Search for the cell housing the specified text and yield its [x, y] center coordinate. 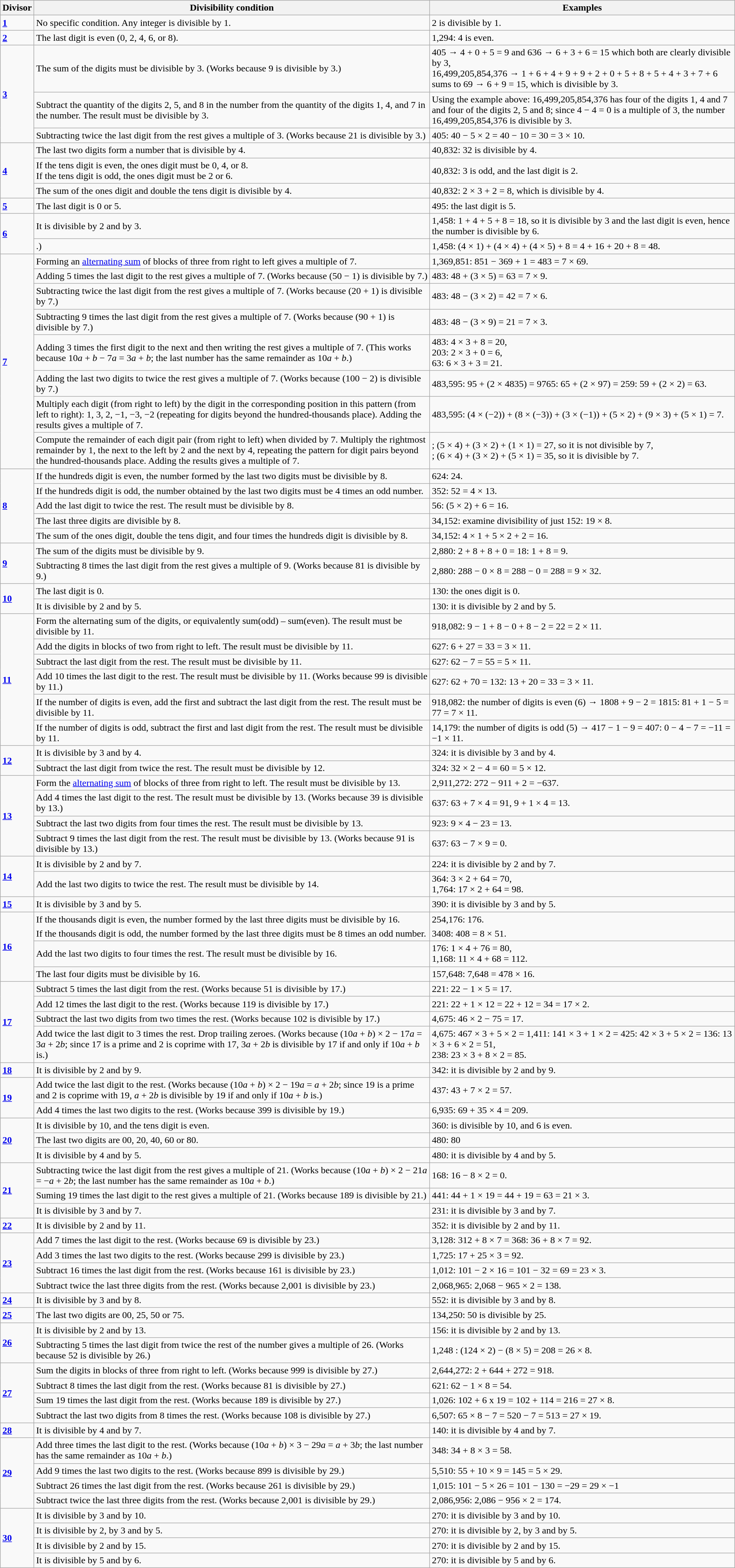
28 [17, 1430]
1 [17, 23]
130: the ones digit is 0. [582, 591]
4,675: 46 × 2 − 75 = 17. [582, 1019]
1,012: 101 − 2 × 16 = 101 − 32 = 69 = 23 × 3. [582, 1270]
It is divisible by 2 and by 5. [232, 606]
6,507: 65 × 8 − 7 = 520 − 7 = 513 = 27 × 19. [582, 1415]
It is divisible by 4 and by 5. [232, 1155]
If the hundreds digit is even, the number formed by the last two digits must be divisible by 8. [232, 476]
624: 24. [582, 476]
2,880: 288 − 0 × 8 = 288 − 0 = 288 = 9 × 32. [582, 571]
923: 9 × 4 − 23 = 13. [582, 823]
34,152: examine divisibility of just 152: 19 × 8. [582, 521]
18 [17, 1070]
6 [17, 233]
30 [17, 1538]
It is divisible by 2 and by 15. [232, 1545]
Subtract the last two digits from 8 times the rest. (Works because 108 is divisible by 27.) [232, 1415]
221: 22 − 1 × 5 = 17. [582, 989]
637: 63 − 7 × 9 = 0. [582, 844]
Subtract twice the last three digits from the rest. (Works because 2,001 is divisible by 29.) [232, 1501]
7 [17, 361]
918,082: 9 − 1 + 8 − 0 + 8 − 2 = 22 = 2 × 11. [582, 626]
Subtracting twice the last digit from the rest gives a multiple of 7. (Works because (20 + 1) is divisible by 7.) [232, 297]
Subtracting twice the last digit from the rest gives a multiple of 3. (Works because 21 is divisible by 3.) [232, 135]
Sum 19 times the last digit from the rest. (Works because 189 is divisible by 27.) [232, 1400]
Divisibility condition [232, 8]
Add 4 times the last two digits to the rest. (Works because 399 is divisible by 19.) [232, 1110]
Subtract 5 times the last digit from the rest. (Works because 51 is divisible by 17.) [232, 989]
4 [17, 170]
270: it is divisible by 5 and by 6. [582, 1560]
The sum of the digits must be divisible by 9. [232, 551]
The last digit is 0 or 5. [232, 206]
Subtract 8 times the last digit from the rest. (Works because 81 is divisible by 27.) [232, 1386]
14 [17, 877]
9 [17, 563]
1,725: 17 + 25 × 3 = 92. [582, 1255]
270: it is divisible by 2, by 3 and by 5. [582, 1530]
2 [17, 38]
140: it is divisible by 4 and by 7. [582, 1430]
Adding the last two digits to twice the rest gives a multiple of 7. (Works because (100 − 2) is divisible by 7.) [232, 384]
; (5 × 4) + (3 × 2) + (1 × 1) = 27, so it is not divisible by 7,; (6 × 4) + (3 × 2) + (5 × 1) = 35, so it is divisible by 7. [582, 450]
480: 80 [582, 1140]
21 [17, 1191]
1,369,851: 851 − 369 + 1 = 483 = 7 × 69. [582, 261]
The sum of the digits must be divisible by 3. (Works because 9 is divisible by 3.) [232, 68]
12 [17, 760]
23 [17, 1263]
390: it is divisible by 3 and by 5. [582, 904]
If the tens digit is even, the ones digit must be 0, 4, or 8.If the tens digit is odd, the ones digit must be 2 or 6. [232, 170]
2,086,956: 2,086 − 956 × 2 = 174. [582, 1501]
627: 6 + 27 = 33 = 3 × 11. [582, 647]
If the number of digits is odd, subtract the first and last digit from the rest. The result must be divisible by 11. [232, 733]
3408: 408 = 8 × 51. [582, 934]
176: 1 × 4 + 76 = 80, 1,168: 11 × 4 + 68 = 112. [582, 954]
10 [17, 598]
483: 48 − (3 × 9) = 21 = 7 × 3. [582, 322]
2,644,272: 2 + 644 + 272 = 918. [582, 1371]
15 [17, 904]
26 [17, 1343]
No specific condition. Any integer is divisible by 1. [232, 23]
Subtract 9 times the last digit from the rest. The result must be divisible by 13. (Works because 91 is divisible by 13.) [232, 844]
Subtract 16 times the last digit from the rest. (Works because 161 is divisible by 23.) [232, 1270]
Subtracting 5 times the last digit from twice the rest of the number gives a multiple of 26. (Works because 52 is divisible by 26.) [232, 1351]
5,510: 55 + 10 × 9 = 145 = 5 × 29. [582, 1471]
.) [232, 246]
It is divisible by 10, and the tens digit is even. [232, 1125]
221: 22 + 1 × 12 = 22 + 12 = 34 = 17 × 2. [582, 1004]
Subtracting 9 times the last digit from the rest gives a multiple of 7. (Works because (90 + 1) is divisible by 7.) [232, 322]
1,458: 1 + 4 + 5 + 8 = 18, so it is divisible by 3 and the last digit is even, hence the number is divisible by 6. [582, 226]
Sum the digits in blocks of three from right to left. (Works because 999 is divisible by 27.) [232, 1371]
918,082: the number of digits is even (6) → 1808 + 9 − 2 = 1815: 81 + 1 − 5 = 77 = 7 × 11. [582, 707]
It is divisible by 5 and by 6. [232, 1560]
Add the digits in blocks of two from right to left. The result must be divisible by 11. [232, 647]
The sum of the ones digit, double the tens digit, and four times the hundreds digit is divisible by 8. [232, 536]
It is divisible by 2 and by 11. [232, 1225]
It is divisible by 3 and by 4. [232, 753]
1,026: 102 + 6 x 19 = 102 + 114 = 216 = 27 × 8. [582, 1400]
1,015: 101 − 5 × 26 = 101 − 130 = −29 = 29 × −1 [582, 1486]
The last two digits are 00, 20, 40, 60 or 80. [232, 1140]
441: 44 + 1 × 19 = 44 + 19 = 63 = 21 × 3. [582, 1196]
25 [17, 1315]
The last four digits must be divisible by 16. [232, 974]
483: 48 + (3 × 5) = 63 = 7 × 9. [582, 276]
It is divisible by 3 and by 7. [232, 1211]
40,832: 3 is odd, and the last digit is 2. [582, 170]
40,832: 32 is divisible by 4. [582, 150]
27 [17, 1393]
Add 3 times the last two digits to the rest. (Works because 299 is divisible by 23.) [232, 1255]
The last two digits are 00, 25, 50 or 75. [232, 1315]
It is divisible by 2 and by 3. [232, 226]
56: (5 × 2) + 6 = 16. [582, 506]
Form the alternating sum of blocks of three from right to left. The result must be divisible by 13. [232, 783]
360: is divisible by 10, and 6 is even. [582, 1125]
324: 32 × 2 − 4 = 60 = 5 × 12. [582, 768]
224: it is divisible by 2 and by 7. [582, 864]
2 is divisible by 1. [582, 23]
270: it is divisible by 3 and by 10. [582, 1515]
480: it is divisible by 4 and by 5. [582, 1155]
270: it is divisible by 2 and by 15. [582, 1545]
The last two digits form a number that is divisible by 4. [232, 150]
Subtract the last digit from twice the rest. The result must be divisible by 12. [232, 768]
2,068,965: 2,068 − 965 × 2 = 138. [582, 1285]
364: 3 × 2 + 64 = 70,1,764: 17 × 2 + 64 = 98. [582, 884]
2,911,272: 272 − 911 + 2 = −637. [582, 783]
20 [17, 1140]
It is divisible by 3 and by 8. [232, 1300]
Forming an alternating sum of blocks of three from right to left gives a multiple of 7. [232, 261]
29 [17, 1473]
The sum of the ones digit and double the tens digit is divisible by 4. [232, 191]
13 [17, 816]
552: it is divisible by 3 and by 8. [582, 1300]
Adding 5 times the last digit to the rest gives a multiple of 7. (Works because (50 − 1) is divisible by 7.) [232, 276]
134,250: 50 is divisible by 25. [582, 1315]
Add 7 times the last digit to the rest. (Works because 69 is divisible by 23.) [232, 1240]
157,648: 7,648 = 478 × 16. [582, 974]
Add 10 times the last digit to the rest. The result must be divisible by 11. (Works because 99 is divisible by 11.) [232, 682]
34,152: 4 × 1 + 5 × 2 + 2 = 16. [582, 536]
8 [17, 506]
Add the last two digits to four times the rest. The result must be divisible by 16. [232, 954]
1,294: 4 is even. [582, 38]
483: 4 × 3 + 8 = 20, 203: 2 × 3 + 0 = 6, 63: 6 × 3 + 3 = 21. [582, 353]
17 [17, 1022]
19 [17, 1098]
Form the alternating sum of the digits, or equivalently sum(odd) – sum(even). The result must be divisible by 11. [232, 626]
Subtract 26 times the last digit from the rest. (Works because 261 is divisible by 29.) [232, 1486]
Add 4 times the last digit to the rest. The result must be divisible by 13. (Works because 39 is divisible by 13.) [232, 803]
11 [17, 680]
495: the last digit is 5. [582, 206]
22 [17, 1225]
342: it is divisible by 2 and by 9. [582, 1070]
637: 63 + 7 × 4 = 91, 9 + 1 × 4 = 13. [582, 803]
254,176: 176. [582, 919]
The last digit is even (0, 2, 4, 6, or 8). [232, 38]
The last digit is 0. [232, 591]
483,595: 95 + (2 × 4835) = 9765: 65 + (2 × 97) = 259: 59 + (2 × 2) = 63. [582, 384]
352: it is divisible by 2 and by 11. [582, 1225]
Examples [582, 8]
1,458: (4 × 1) + (4 × 4) + (4 × 5) + 8 = 4 + 16 + 20 + 8 = 48. [582, 246]
Subtract the last two digits from two times the rest. (Works because 102 is divisible by 17.) [232, 1019]
Add 12 times the last digit to the rest. (Works because 119 is divisible by 17.) [232, 1004]
It is divisible by 2 and by 9. [232, 1070]
231: it is divisible by 3 and by 7. [582, 1211]
If the number of digits is even, add the first and subtract the last digit from the rest. The result must be divisible by 11. [232, 707]
The last three digits are divisible by 8. [232, 521]
324: it is divisible by 3 and by 4. [582, 753]
627: 62 − 7 = 55 = 5 × 11. [582, 662]
3 [17, 94]
Add the last two digits to twice the rest. The result must be divisible by 14. [232, 884]
130: it is divisible by 2 and by 5. [582, 606]
16 [17, 947]
437: 43 + 7 × 2 = 57. [582, 1090]
Subtracting 8 times the last digit from the rest gives a multiple of 9. (Works because 81 is divisible by 9.) [232, 571]
24 [17, 1300]
621: 62 − 1 × 8 = 54. [582, 1386]
352: 52 = 4 × 13. [582, 491]
5 [17, 206]
168: 16 − 8 × 2 = 0. [582, 1176]
It is divisible by 3 and by 5. [232, 904]
If the hundreds digit is odd, the number obtained by the last two digits must be 4 times an odd number. [232, 491]
1,248 : (124 × 2) − (8 × 5) = 208 = 26 × 8. [582, 1351]
Add the last digit to twice the rest. The result must be divisible by 8. [232, 506]
If the thousands digit is even, the number formed by the last three digits must be divisible by 16. [232, 919]
348: 34 + 8 × 3 = 58. [582, 1450]
40,832: 2 × 3 + 2 = 8, which is divisible by 4. [582, 191]
Subtract the last digit from the rest. The result must be divisible by 11. [232, 662]
483,595: (4 × (−2)) + (8 × (−3)) + (3 × (−1)) + (5 × 2) + (9 × 3) + (5 × 1) = 7. [582, 414]
Add three times the last digit to the rest. (Works because (10a + b) × 3 − 29a = a + 3b; the last number has the same remainder as 10a + b.) [232, 1450]
14,179: the number of digits is odd (5) → 417 − 1 − 9 = 407: 0 − 4 − 7 = −11 = −1 × 11. [582, 733]
Divisor [17, 8]
6,935: 69 + 35 × 4 = 209. [582, 1110]
3,128: 312 + 8 × 7 = 368: 36 + 8 × 7 = 92. [582, 1240]
483: 48 − (3 × 2) = 42 = 7 × 6. [582, 297]
405: 40 − 5 × 2 = 40 − 10 = 30 = 3 × 10. [582, 135]
Suming 19 times the last digit to the rest gives a multiple of 21. (Works because 189 is divisible by 21.) [232, 1196]
It is divisible by 2 and by 13. [232, 1330]
It is divisible by 4 and by 7. [232, 1430]
4,675: 467 × 3 + 5 × 2 = 1,411: 141 × 3 + 1 × 2 = 425: 42 × 3 + 5 × 2 = 136: 13 × 3 + 6 × 2 = 51, 238: 23 × 3 + 8 × 2 = 85. [582, 1044]
Subtract twice the last three digits from the rest. (Works because 2,001 is divisible by 23.) [232, 1285]
It is divisible by 2, by 3 and by 5. [232, 1530]
156: it is divisible by 2 and by 13. [582, 1330]
627: 62 + 70 = 132: 13 + 20 = 33 = 3 × 11. [582, 682]
It is divisible by 3 and by 10. [232, 1515]
2,880: 2 + 8 + 8 + 0 = 18: 1 + 8 = 9. [582, 551]
Subtract the last two digits from four times the rest. The result must be divisible by 13. [232, 823]
Add 9 times the last two digits to the rest. (Works because 899 is divisible by 29.) [232, 1471]
If the thousands digit is odd, the number formed by the last three digits must be 8 times an odd number. [232, 934]
It is divisible by 2 and by 7. [232, 864]
